Detect which cell encompasses the target text, then output its [X, Y] center coordinate. 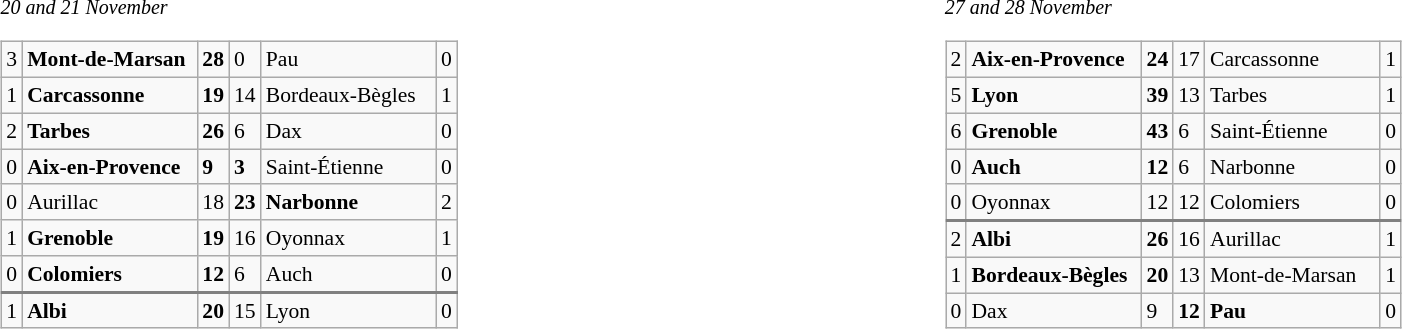
23 [245, 202]
28 [213, 60]
17 [1189, 60]
43 [1158, 131]
24 [1158, 60]
18 [213, 202]
15 [245, 310]
39 [1158, 95]
14 [245, 95]
5 [956, 95]
